Identify which cell holds the provided text, then report its (X, Y) central coordinate. 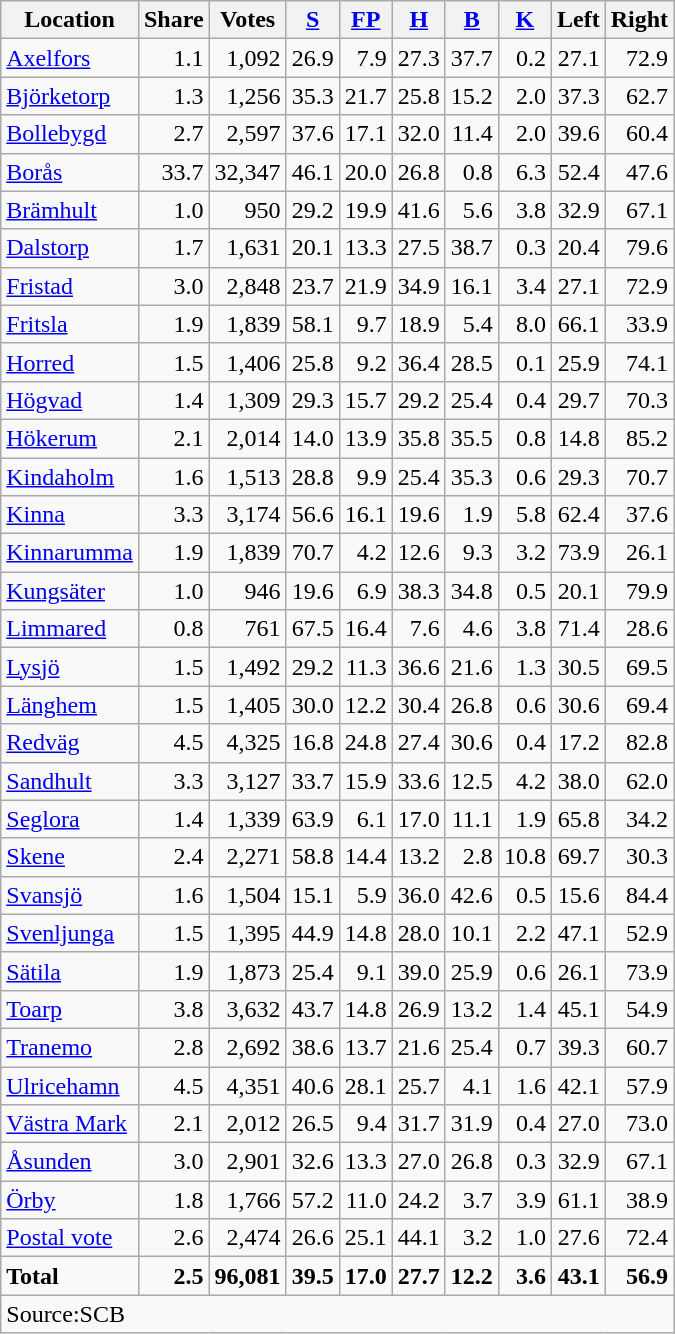
Limmared (70, 629)
Location (70, 20)
Tranemo (70, 1047)
44.9 (312, 933)
28.5 (472, 362)
13.9 (366, 438)
32.6 (312, 1162)
63.9 (312, 819)
1,339 (248, 819)
28.6 (639, 629)
39.0 (418, 971)
29.7 (578, 400)
18.9 (418, 324)
Svansjö (70, 895)
60.7 (639, 1047)
66.1 (578, 324)
17.1 (366, 134)
38.6 (312, 1047)
15.7 (366, 400)
27.6 (578, 1238)
4,351 (248, 1085)
Kungsäter (70, 591)
1.1 (174, 58)
26.6 (312, 1238)
30.5 (578, 667)
33.6 (418, 781)
3,174 (248, 515)
67.5 (312, 629)
2.5 (174, 1276)
1,513 (248, 477)
5.8 (524, 515)
H (418, 20)
62.7 (639, 96)
S (312, 20)
Toarp (70, 1009)
5.9 (366, 895)
Björketorp (70, 96)
11.4 (472, 134)
57.9 (639, 1085)
57.2 (312, 1200)
950 (248, 210)
10.1 (472, 933)
Högvad (70, 400)
3.7 (472, 1200)
27.7 (418, 1276)
0.7 (524, 1047)
15.9 (366, 781)
71.4 (578, 629)
56.6 (312, 515)
5.4 (472, 324)
96,081 (248, 1276)
40.6 (312, 1085)
Postal vote (70, 1238)
11.3 (366, 667)
Votes (248, 20)
13.7 (366, 1047)
58.8 (312, 857)
3.4 (524, 286)
1,309 (248, 400)
25.1 (366, 1238)
39.5 (312, 1276)
Åsunden (70, 1162)
Svenljunga (70, 933)
47.1 (578, 933)
Skene (70, 857)
2,014 (248, 438)
Bollebygd (70, 134)
11.1 (472, 819)
2,597 (248, 134)
0.1 (524, 362)
Redväg (70, 743)
1,492 (248, 667)
2.2 (524, 933)
17.2 (578, 743)
28.0 (418, 933)
20.4 (578, 248)
946 (248, 591)
14.4 (366, 857)
20.0 (366, 172)
30.0 (312, 705)
72.4 (639, 1238)
6.9 (366, 591)
9.1 (366, 971)
34.8 (472, 591)
3,632 (248, 1009)
Kinna (70, 515)
10.8 (524, 857)
2.7 (174, 134)
21.7 (366, 96)
2,012 (248, 1124)
42.6 (472, 895)
30.3 (639, 857)
4.6 (472, 629)
79.6 (639, 248)
9.9 (366, 477)
3.9 (524, 1200)
1,395 (248, 933)
46.1 (312, 172)
1.7 (174, 248)
3,127 (248, 781)
3.6 (524, 1276)
43.7 (312, 1009)
Hökerum (70, 438)
1,406 (248, 362)
27.5 (418, 248)
1,504 (248, 895)
28.8 (312, 477)
45.1 (578, 1009)
2.4 (174, 857)
Share (174, 20)
Borås (70, 172)
30.4 (418, 705)
27.3 (418, 58)
34.9 (418, 286)
Ulricehamn (70, 1085)
8.0 (524, 324)
26.5 (312, 1124)
42.1 (578, 1085)
32.0 (418, 134)
52.4 (578, 172)
Länghem (70, 705)
62.4 (578, 515)
65.8 (578, 819)
54.9 (639, 1009)
2,848 (248, 286)
36.0 (418, 895)
62.0 (639, 781)
6.3 (524, 172)
15.6 (578, 895)
35.8 (418, 438)
85.2 (639, 438)
Kinnarumma (70, 553)
33.9 (639, 324)
Kindaholm (70, 477)
6.1 (366, 819)
25.7 (418, 1085)
1,092 (248, 58)
28.1 (366, 1085)
24.8 (366, 743)
34.2 (639, 819)
14.0 (312, 438)
69.7 (578, 857)
73.0 (639, 1124)
15.2 (472, 96)
2,901 (248, 1162)
35.5 (472, 438)
9.2 (366, 362)
Örby (70, 1200)
Horred (70, 362)
Total (70, 1276)
70.3 (639, 400)
38.7 (472, 248)
38.9 (639, 1200)
Left (578, 20)
52.9 (639, 933)
16.4 (366, 629)
4.1 (472, 1085)
5.6 (472, 210)
82.8 (639, 743)
2,271 (248, 857)
56.9 (639, 1276)
60.4 (639, 134)
39.6 (578, 134)
7.6 (418, 629)
Seglora (70, 819)
19.9 (366, 210)
61.1 (578, 1200)
1.8 (174, 1200)
Sätila (70, 971)
761 (248, 629)
Right (639, 20)
38.0 (578, 781)
74.1 (639, 362)
24.2 (418, 1200)
Dalstorp (70, 248)
27.4 (418, 743)
1,631 (248, 248)
1,256 (248, 96)
21.9 (366, 286)
36.4 (418, 362)
1,766 (248, 1200)
84.4 (639, 895)
69.5 (639, 667)
37.7 (472, 58)
23.7 (312, 286)
7.9 (366, 58)
9.7 (366, 324)
4,325 (248, 743)
Brämhult (70, 210)
1,405 (248, 705)
31.9 (472, 1124)
2,474 (248, 1238)
31.7 (418, 1124)
79.9 (639, 591)
Lysjö (70, 667)
9.3 (472, 553)
FP (366, 20)
38.3 (418, 591)
0.2 (524, 58)
12.6 (418, 553)
12.5 (472, 781)
58.1 (312, 324)
Sandhult (70, 781)
69.4 (639, 705)
43.1 (578, 1276)
Västra Mark (70, 1124)
9.4 (366, 1124)
15.1 (312, 895)
16.8 (312, 743)
B (472, 20)
2,692 (248, 1047)
Source:SCB (338, 1314)
1,873 (248, 971)
39.3 (578, 1047)
Axelfors (70, 58)
Fritsla (70, 324)
47.6 (639, 172)
K (524, 20)
11.0 (366, 1200)
44.1 (418, 1238)
41.6 (418, 210)
Fristad (70, 286)
32,347 (248, 172)
36.6 (418, 667)
2.6 (174, 1238)
37.3 (578, 96)
